Pinpoint the cell where the given text exists, returning its [X, Y] midpoint coordinate. 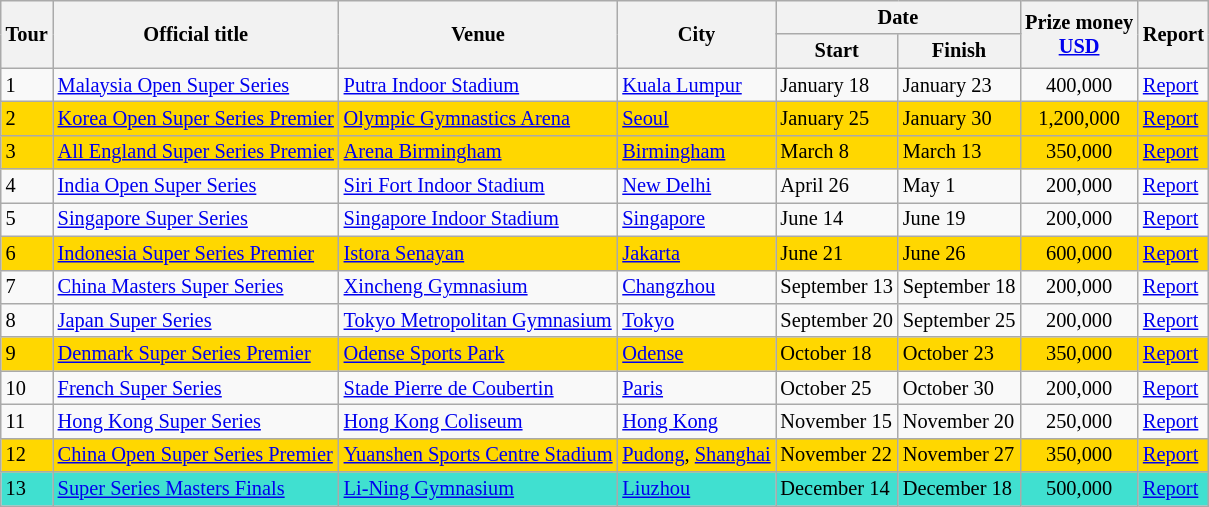
9 [27, 354]
12 [27, 455]
Odense [696, 354]
January 30 [959, 118]
Jakarta [696, 253]
4 [27, 186]
Singapore Super Series [196, 219]
Arena Birmingham [478, 152]
Tokyo [696, 320]
November 20 [959, 421]
Official title [196, 34]
Pudong, Shanghai [696, 455]
Li-Ning Gymnasium [478, 489]
Hong Kong [696, 421]
Venue [478, 34]
Changzhou [696, 287]
Tour [27, 34]
5 [27, 219]
April 26 [837, 186]
Indonesia Super Series Premier [196, 253]
400,000 [1079, 85]
Super Series Masters Finals [196, 489]
Xincheng Gymnasium [478, 287]
Seoul [696, 118]
Siri Fort Indoor Stadium [478, 186]
1,200,000 [1079, 118]
June 14 [837, 219]
All England Super Series Premier [196, 152]
Paris [696, 388]
October 23 [959, 354]
Singapore [696, 219]
1 [27, 85]
Prize money USD [1079, 34]
Hong Kong Coliseum [478, 421]
Tokyo Metropolitan Gymnasium [478, 320]
September 13 [837, 287]
March 8 [837, 152]
13 [27, 489]
Odense Sports Park [478, 354]
January 18 [837, 85]
March 13 [959, 152]
3 [27, 152]
8 [27, 320]
September 18 [959, 287]
September 20 [837, 320]
Liuzhou [696, 489]
Stade Pierre de Coubertin [478, 388]
10 [27, 388]
Birmingham [696, 152]
11 [27, 421]
Yuanshen Sports Centre Stadium [478, 455]
Finish [959, 51]
June 19 [959, 219]
Istora Senayan [478, 253]
Putra Indoor Stadium [478, 85]
November 22 [837, 455]
French Super Series [196, 388]
2 [27, 118]
January 25 [837, 118]
October 25 [837, 388]
500,000 [1079, 489]
Olympic Gymnastics Arena [478, 118]
Singapore Indoor Stadium [478, 219]
Date [898, 17]
Hong Kong Super Series [196, 421]
December 18 [959, 489]
China Masters Super Series [196, 287]
New Delhi [696, 186]
May 1 [959, 186]
November 15 [837, 421]
250,000 [1079, 421]
June 26 [959, 253]
7 [27, 287]
City [696, 34]
600,000 [1079, 253]
October 30 [959, 388]
October 18 [837, 354]
January 23 [959, 85]
Kuala Lumpur [696, 85]
India Open Super Series [196, 186]
December 14 [837, 489]
Malaysia Open Super Series [196, 85]
6 [27, 253]
Start [837, 51]
China Open Super Series Premier [196, 455]
Japan Super Series [196, 320]
September 25 [959, 320]
Korea Open Super Series Premier [196, 118]
Denmark Super Series Premier [196, 354]
June 21 [837, 253]
November 27 [959, 455]
